Detect which cell encompasses the target text, then output its [X, Y] center coordinate. 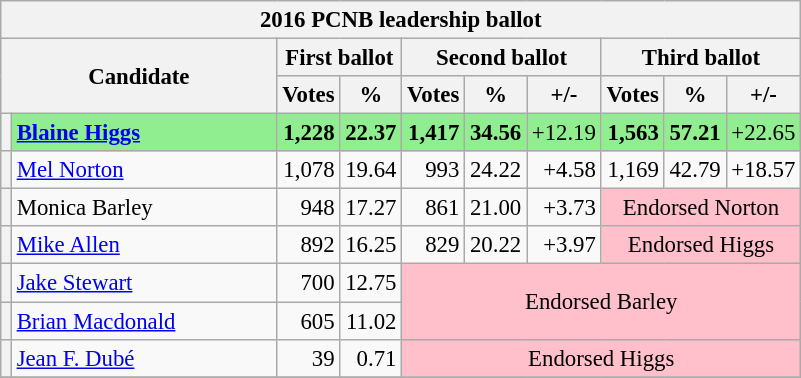
22.37 [371, 133]
1,417 [434, 133]
+22.65 [764, 133]
+3.73 [564, 208]
17.27 [371, 208]
Blaine Higgs [144, 133]
Endorsed Norton [701, 208]
34.56 [496, 133]
12.75 [371, 283]
+18.57 [764, 170]
0.71 [371, 358]
21.00 [496, 208]
Jean F. Dubé [144, 358]
993 [434, 170]
First ballot [340, 58]
16.25 [371, 245]
39 [308, 358]
Mike Allen [144, 245]
24.22 [496, 170]
Candidate [139, 76]
Monica Barley [144, 208]
+3.97 [564, 245]
Brian Macdonald [144, 321]
1,169 [632, 170]
Endorsed Barley [602, 302]
861 [434, 208]
Jake Stewart [144, 283]
829 [434, 245]
605 [308, 321]
57.21 [695, 133]
+4.58 [564, 170]
20.22 [496, 245]
1,078 [308, 170]
Second ballot [502, 58]
11.02 [371, 321]
948 [308, 208]
892 [308, 245]
42.79 [695, 170]
1,228 [308, 133]
+12.19 [564, 133]
700 [308, 283]
19.64 [371, 170]
1,563 [632, 133]
2016 PCNB leadership ballot [401, 20]
Third ballot [701, 58]
Mel Norton [144, 170]
